Return the [X, Y] coordinate for the center point of the cell that contains the specified text.  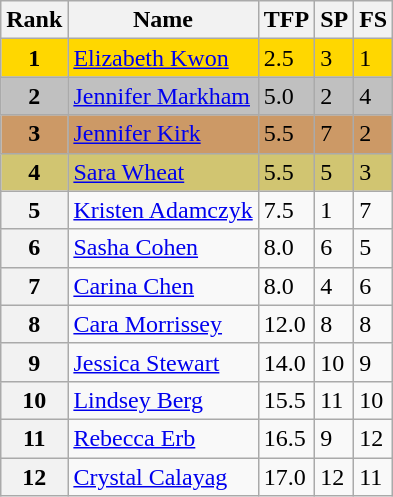
Rebecca Erb [163, 438]
14.0 [286, 362]
TFP [286, 20]
16.5 [286, 438]
Jessica Stewart [163, 362]
7.5 [286, 210]
Carina Chen [163, 286]
15.5 [286, 400]
12.0 [286, 324]
2.5 [286, 58]
17.0 [286, 477]
5.0 [286, 96]
FS [374, 20]
Sara Wheat [163, 172]
SP [334, 20]
Sasha Cohen [163, 248]
Rank [34, 20]
Name [163, 20]
Elizabeth Kwon [163, 58]
Jennifer Markham [163, 96]
Cara Morrissey [163, 324]
Crystal Calayag [163, 477]
Kristen Adamczyk [163, 210]
Lindsey Berg [163, 400]
Jennifer Kirk [163, 134]
